Scan for the cell matching the given text and deliver its (x, y) coordinate at center. 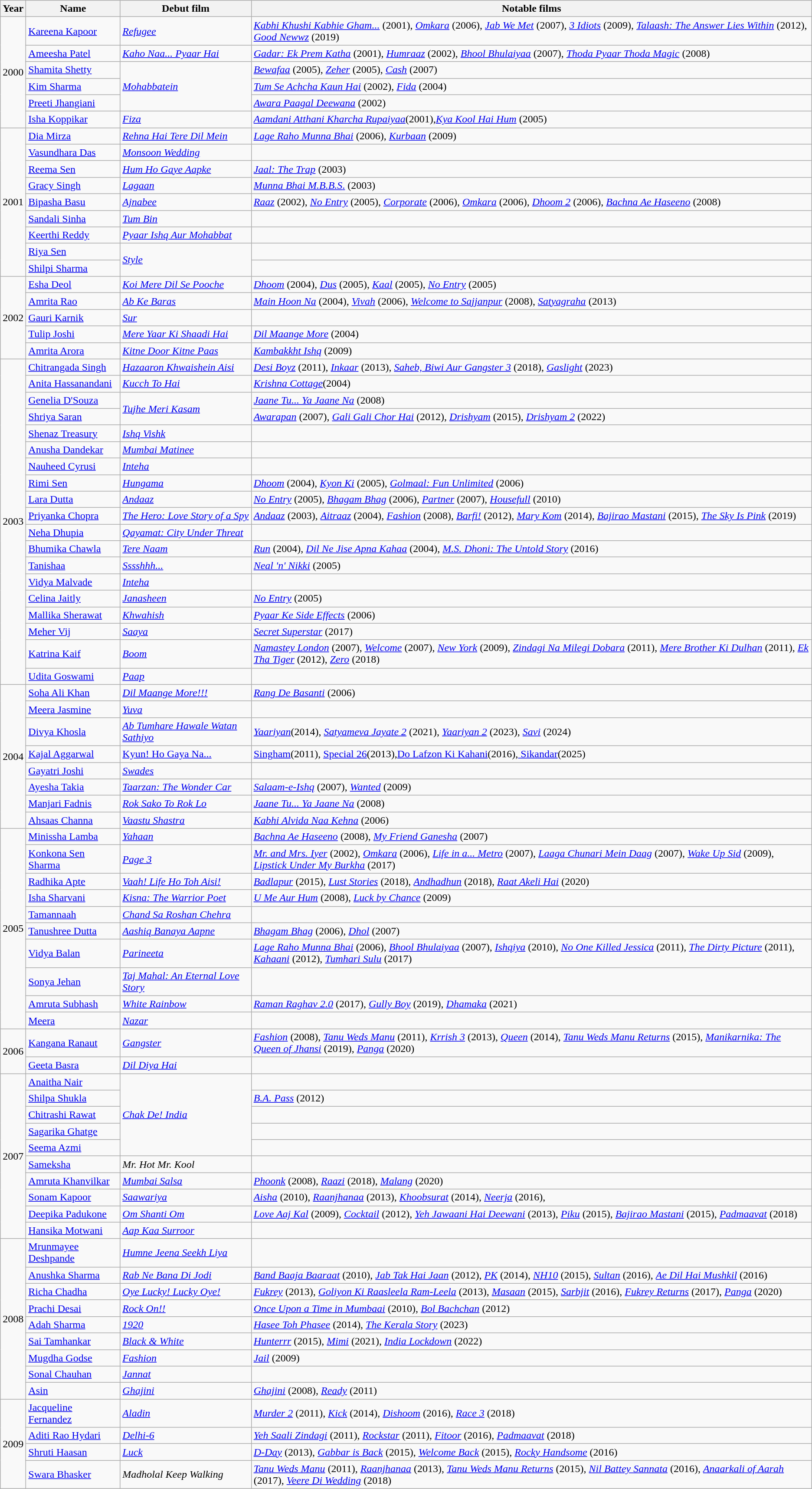
Rok Sako To Rok Lo (186, 804)
Radhika Apte (73, 881)
Preeti Jhangiani (73, 103)
Chak De! India (186, 1115)
Bhumika Chawla (73, 549)
Hasee Toh Phasee (2014), The Kerala Story (2023) (531, 1325)
Genelia D'Souza (73, 400)
Murder 2 (2011), Kick (2014), Dishoom (2016), Race 3 (2018) (531, 1413)
Kajal Aggarwal (73, 754)
Anusha Dandekar (73, 450)
Anita Hassanandani (73, 384)
Ab Ke Baras (186, 301)
Badlapur (2015), Lust Stories (2018), Andhadhun (2018), Raat Akeli Hai (2020) (531, 881)
2002 (13, 318)
Fiza (186, 119)
Kambakkht Ishq (2009) (531, 351)
Anaitha Nair (73, 1082)
Sagarika Ghatge (73, 1131)
Pyaar Ke Side Effects (2006) (531, 615)
Andaaz (186, 500)
Saawariya (186, 1197)
Amruta Subhash (73, 1004)
Tamannaah (73, 914)
Raaz (2002), No Entry (2005), Corporate (2006), Omkara (2006), Dhoom 2 (2006), Bachna Ae Haseeno (2008) (531, 202)
D-Day (2013), Gabbar is Back (2015), Welcome Back (2015), Rocky Handsome (2016) (531, 1452)
Style (186, 260)
Tanushree Dutta (73, 931)
The Hero: Love Story of a Spy (186, 516)
Hunterrr (2015), Mimi (2021), India Lockdown (2022) (531, 1341)
Tum Se Achcha Kaun Hai (2002), Fida (2004) (531, 86)
Dia Mirza (73, 136)
Ajnabee (186, 202)
Rimi Sen (73, 483)
Fukrey (2013), Goliyon Ki Raasleela Ram-Leela (2013), Masaan (2015), Sarbjit (2016), Fukrey Returns (2017), Panga (2020) (531, 1292)
Amrita Arora (73, 351)
Main Hoon Na (2004), Vivah (2006), Welcome to Sajjanpur (2008), Satyagraha (2013) (531, 301)
Adah Sharma (73, 1325)
2000 (13, 72)
Taarzan: The Wonder Car (186, 787)
Gayatri Joshi (73, 770)
Vasundhara Das (73, 152)
Mohabbatein (186, 86)
Sai Tamhankar (73, 1341)
Shamita Shetty (73, 70)
Kangana Ranaut (73, 1042)
Run (2004), Dil Ne Jise Apna Kahaa (2004), M.S. Dhoni: The Untold Story (2016) (531, 549)
Refugee (186, 31)
Phoonk (2008), Raazi (2018), Malang (2020) (531, 1181)
Fashion (186, 1358)
Sonal Chauhan (73, 1374)
Dil Diya Hai (186, 1065)
Mere Yaar Ki Shaadi Hai (186, 334)
Shilpi Sharma (73, 268)
Tulip Joshi (73, 334)
Vidya Malvade (73, 582)
Andaaz (2003), Aitraaz (2004), Fashion (2008), Barfi! (2012), Mary Kom (2014), Bajirao Mastani (2015), The Sky Is Pink (2019) (531, 516)
Black & White (186, 1341)
Priyanka Chopra (73, 516)
Nazar (186, 1020)
Year (13, 9)
Amrita Rao (73, 301)
Sandali Sinha (73, 218)
Ghajini (2008), Ready (2011) (531, 1391)
Tujhe Meri Kasam (186, 408)
Bhagam Bhag (2006), Dhol (2007) (531, 931)
Yaariyan(2014), Satyameva Jayate 2 (2021), Yaariyan 2 (2023), Savi (2024) (531, 732)
Khwahish (186, 615)
Manjari Fadnis (73, 804)
Dhoom (2004), Dus (2005), Kaal (2005), No Entry (2005) (531, 285)
Lara Dutta (73, 500)
Jannat (186, 1374)
Dhoom (2004), Kyon Ki (2005), Golmaal: Fun Unlimited (2006) (531, 483)
Gracy Singh (73, 185)
Reema Sen (73, 169)
Rock On!! (186, 1308)
Delhi-6 (186, 1436)
Kyun! Ho Gaya Na... (186, 754)
Saaya (186, 631)
Shilpa Shukla (73, 1098)
2001 (13, 202)
Hum Ho Gaye Aapke (186, 169)
Oye Lucky! Lucky Oye! (186, 1292)
Chitrashi Rawat (73, 1115)
Esha Deol (73, 285)
Ahsaas Channa (73, 820)
Sonya Jehan (73, 982)
Lagaan (186, 185)
Luck (186, 1452)
Asin (73, 1391)
2003 (13, 522)
Kucch To Hai (186, 384)
Aamdani Atthani Kharcha Rupaiyaa(2001),Kya Kool Hai Hum (2005) (531, 119)
Desi Boyz (2011), Inkaar (2013), Saheb, Biwi Aur Gangster 3 (2018), Gaslight (2023) (531, 367)
Kaho Naa... Pyaar Hai (186, 53)
Sameksha (73, 1164)
Riya Sen (73, 252)
U Me Aur Hum (2008), Luck by Chance (2009) (531, 898)
Om Shanti Om (186, 1214)
Kitne Door Kitne Paas (186, 351)
Salaam-e-Ishq (2007), Wanted (2009) (531, 787)
2005 (13, 929)
Pyaar Ishq Aur Mohabbat (186, 235)
Aashiq Banaya Aapne (186, 931)
Neha Dhupia (73, 532)
Nauheed Cyrusi (73, 466)
Hansika Motwani (73, 1230)
B.A. Pass (2012) (531, 1098)
Meher Vij (73, 631)
Shruti Haasan (73, 1452)
Secret Superstar (2017) (531, 631)
Anushka Sharma (73, 1275)
Kabhi Khushi Kabhie Gham... (2001), Omkara (2006), Jab We Met (2007), 3 Idiots (2009), Talaash: The Answer Lies Within (2012), Good Newwz (2019) (531, 31)
Bewafaa (2005), Zeher (2005), Cash (2007) (531, 70)
Jaal: The Trap (2003) (531, 169)
Vaastu Shastra (186, 820)
Name (73, 9)
Soha Ali Khan (73, 693)
Mr. Hot Mr. Kool (186, 1164)
Page 3 (186, 859)
Aladin (186, 1413)
Paap (186, 676)
Dil Maange More (2004) (531, 334)
Bachna Ae Haseeno (2008), My Friend Ganesha (2007) (531, 837)
Amruta Khanvilkar (73, 1181)
Debut film (186, 9)
No Entry (2005) (531, 598)
2006 (13, 1051)
Tere Naam (186, 549)
Ayesha Takia (73, 787)
Rehna Hai Tere Dil Mein (186, 136)
Notable films (531, 9)
Yeh Saali Zindagi (2011), Rockstar (2011), Fitoor (2016), Padmaavat (2018) (531, 1436)
Once Upon a Time in Mumbaai (2010), Bol Bachchan (2012) (531, 1308)
Janasheen (186, 598)
Vidya Balan (73, 953)
Shenaz Treasury (73, 433)
Udita Goswami (73, 676)
Raman Raghav 2.0 (2017), Gully Boy (2019), Dhamaka (2021) (531, 1004)
White Rainbow (186, 1004)
Singham(2011), Special 26(2013),Do Lafzon Ki Kahani(2016), Sikandar(2025) (531, 754)
Shriya Saran (73, 417)
Aisha (2010), Raanjhanaa (2013), Khoobsurat (2014), Neerja (2016), (531, 1197)
Monsoon Wedding (186, 152)
Ishq Vishk (186, 433)
Hungama (186, 483)
Ab Tumhare Hawale Watan Sathiyo (186, 732)
Mallika Sherawat (73, 615)
Ghajini (186, 1391)
Madholal Keep Walking (186, 1475)
Tanishaa (73, 565)
Chitrangada Singh (73, 367)
Geeta Basra (73, 1065)
2004 (13, 756)
Gangster (186, 1042)
Kareena Kapoor (73, 31)
Tum Bin (186, 218)
Minissha Lamba (73, 837)
Meera (73, 1020)
Aap Kaa Surroor (186, 1230)
Kisna: The Warrior Poet (186, 898)
Boom (186, 654)
Deepika Padukone (73, 1214)
Meera Jasmine (73, 709)
Prachi Desai (73, 1308)
Jail (2009) (531, 1358)
Mumbai Matinee (186, 450)
No Entry (2005), Bhagam Bhag (2006), Partner (2007), Housefull (2010) (531, 500)
Qayamat: City Under Threat (186, 532)
Katrina Kaif (73, 654)
Richa Chadha (73, 1292)
Seema Azmi (73, 1148)
Band Baaja Baaraat (2010), Jab Tak Hai Jaan (2012), PK (2014), NH10 (2015), Sultan (2016), Ae Dil Hai Mushkil (2016) (531, 1275)
Swara Bhasker (73, 1475)
Vaah! Life Ho Toh Aisi! (186, 881)
Chand Sa Roshan Chehra (186, 914)
2007 (13, 1156)
Parineeta (186, 953)
Love Aaj Kal (2009), Cocktail (2012), Yeh Jawaani Hai Deewani (2013), Piku (2015), Bajirao Mastani (2015), Padmaavat (2018) (531, 1214)
Swades (186, 770)
Sonam Kapoor (73, 1197)
Rab Ne Bana Di Jodi (186, 1275)
Isha Koppikar (73, 119)
Taj Mahal: An Eternal Love Story (186, 982)
Hazaaron Khwaishein Aisi (186, 367)
Mugdha Godse (73, 1358)
Celina Jaitly (73, 598)
Krishna Cottage(2004) (531, 384)
Lage Raho Munna Bhai (2006), Kurbaan (2009) (531, 136)
Dil Maange More!!! (186, 693)
Munna Bhai M.B.B.S. (2003) (531, 185)
Gadar: Ek Prem Katha (2001), Humraaz (2002), Bhool Bhulaiyaa (2007), Thoda Pyaar Thoda Magic (2008) (531, 53)
Yahaan (186, 837)
Awarapan (2007), Gali Gali Chor Hai (2012), Drishyam (2015), Drishyam 2 (2022) (531, 417)
Divya Khosla (73, 732)
Awara Paagal Deewana (2002) (531, 103)
Kim Sharma (73, 86)
Neal 'n' Nikki (2005) (531, 565)
2008 (13, 1319)
Bipasha Basu (73, 202)
Jacqueline Fernandez (73, 1413)
Aditi Rao Hydari (73, 1436)
Ameesha Patel (73, 53)
Mumbai Salsa (186, 1181)
Sur (186, 318)
Humne Jeena Seekh Liya (186, 1252)
Keerthi Reddy (73, 235)
2009 (13, 1444)
Mrunmayee Deshpande (73, 1252)
Gauri Karnik (73, 318)
Kabhi Alvida Naa Kehna (2006) (531, 820)
1920 (186, 1325)
Yuva (186, 709)
Rang De Basanti (2006) (531, 693)
Isha Sharvani (73, 898)
Koi Mere Dil Se Pooche (186, 285)
Konkona Sen Sharma (73, 859)
Sssshhh... (186, 565)
